For the text-containing cell, return its midpoint in (X, Y) coordinate format. 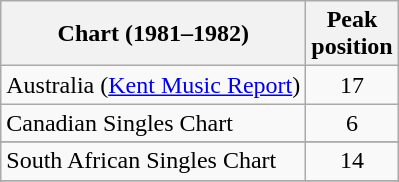
Canadian Singles Chart (154, 123)
6 (352, 123)
17 (352, 85)
Peakposition (352, 34)
South African Singles Chart (154, 161)
Australia (Kent Music Report) (154, 85)
14 (352, 161)
Chart (1981–1982) (154, 34)
